Return the [X, Y] coordinate for the center point of the cell that contains the specified text.  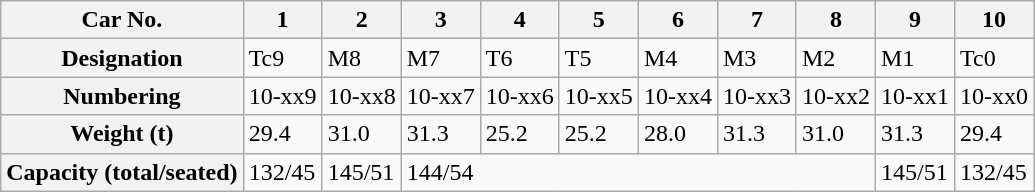
Numbering [122, 96]
9 [916, 20]
1 [282, 20]
M3 [756, 58]
T6 [520, 58]
10-xx7 [440, 96]
M1 [916, 58]
10-xx4 [678, 96]
10-xx8 [362, 96]
M8 [362, 58]
Designation [122, 58]
5 [598, 20]
7 [756, 20]
Tc9 [282, 58]
10 [994, 20]
Weight (t) [122, 134]
10-xx2 [836, 96]
10-xx3 [756, 96]
8 [836, 20]
144/54 [638, 172]
M7 [440, 58]
6 [678, 20]
Capacity (total/seated) [122, 172]
10-xx1 [916, 96]
3 [440, 20]
M2 [836, 58]
10-xx6 [520, 96]
M4 [678, 58]
Car No. [122, 20]
28.0 [678, 134]
Tc0 [994, 58]
2 [362, 20]
10-xx0 [994, 96]
4 [520, 20]
T5 [598, 58]
10-xx9 [282, 96]
10-xx5 [598, 96]
